Provide the [X, Y] coordinate of the cell's center where the given text is located.  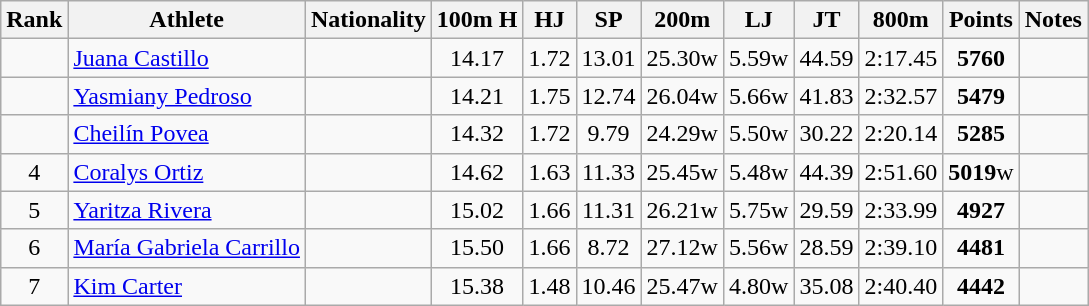
28.59 [826, 248]
JT [826, 20]
2:39.10 [901, 248]
LJ [758, 20]
200m [682, 20]
6 [34, 248]
Athlete [187, 20]
5019w [981, 172]
4927 [981, 210]
26.04w [682, 96]
15.50 [477, 248]
14.62 [477, 172]
2:20.14 [901, 134]
5.59w [758, 58]
15.02 [477, 210]
5 [34, 210]
41.83 [826, 96]
Juana Castillo [187, 58]
1.63 [550, 172]
4 [34, 172]
2:33.99 [901, 210]
11.33 [608, 172]
8.72 [608, 248]
27.12w [682, 248]
5.56w [758, 248]
30.22 [826, 134]
11.31 [608, 210]
14.32 [477, 134]
24.29w [682, 134]
13.01 [608, 58]
Kim Carter [187, 286]
44.59 [826, 58]
5285 [981, 134]
Notes [1053, 20]
5479 [981, 96]
Nationality [368, 20]
5.66w [758, 96]
5.75w [758, 210]
15.38 [477, 286]
25.45w [682, 172]
María Gabriela Carrillo [187, 248]
12.74 [608, 96]
5.50w [758, 134]
4481 [981, 248]
5.48w [758, 172]
14.21 [477, 96]
800m [901, 20]
1.48 [550, 286]
25.47w [682, 286]
2:51.60 [901, 172]
10.46 [608, 286]
1.75 [550, 96]
35.08 [826, 286]
Yaritza Rivera [187, 210]
7 [34, 286]
100m H [477, 20]
Points [981, 20]
14.17 [477, 58]
25.30w [682, 58]
4442 [981, 286]
Rank [34, 20]
44.39 [826, 172]
9.79 [608, 134]
2:32.57 [901, 96]
29.59 [826, 210]
2:17.45 [901, 58]
HJ [550, 20]
Yasmiany Pedroso [187, 96]
4.80w [758, 286]
SP [608, 20]
5760 [981, 58]
Cheilín Povea [187, 134]
26.21w [682, 210]
Coralys Ortiz [187, 172]
2:40.40 [901, 286]
